For the text-containing cell, return its midpoint in (x, y) coordinate format. 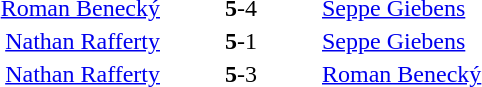
5-1 (240, 41)
